Extract the (X, Y) coordinate from the center of the cell holding the provided text.  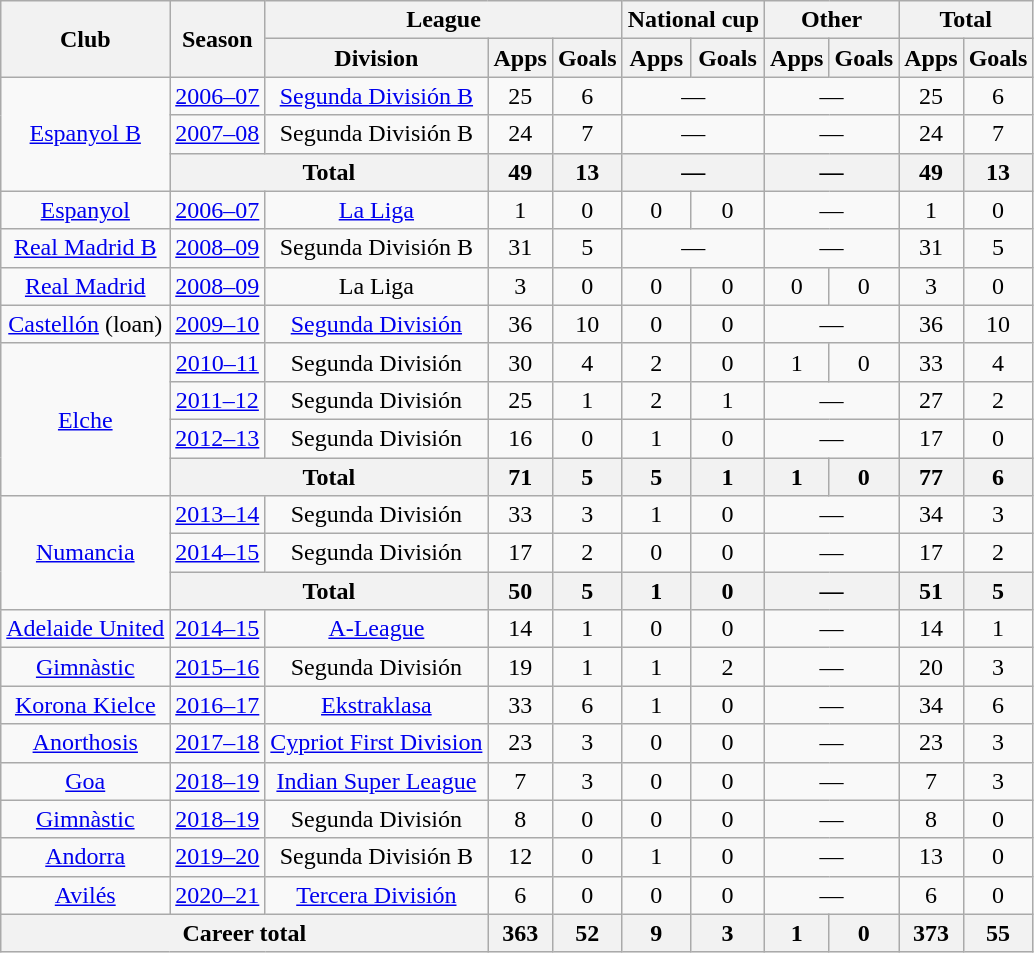
55 (998, 933)
Numancia (86, 553)
2010–11 (218, 362)
Ekstraklasa (376, 705)
9 (656, 933)
Division (376, 58)
Andorra (86, 857)
2016–17 (218, 705)
2007–08 (218, 134)
373 (931, 933)
Espanyol (86, 210)
A-League (376, 629)
2013–14 (218, 515)
Indian Super League (376, 781)
Career total (244, 933)
Club (86, 39)
19 (520, 667)
12 (520, 857)
Tercera División (376, 895)
Real Madrid B (86, 248)
Castellón (loan) (86, 324)
Avilés (86, 895)
Other (832, 20)
30 (520, 362)
2019–20 (218, 857)
Season (218, 39)
Adelaide United (86, 629)
2020–21 (218, 895)
Goa (86, 781)
National cup (693, 20)
2011–12 (218, 400)
51 (931, 591)
Espanyol B (86, 134)
2009–10 (218, 324)
27 (931, 400)
Cypriot First Division (376, 743)
71 (520, 477)
20 (931, 667)
2017–18 (218, 743)
League (444, 20)
52 (587, 933)
Elche (86, 419)
Anorthosis (86, 743)
Korona Kielce (86, 705)
50 (520, 591)
363 (520, 933)
2015–16 (218, 667)
77 (931, 477)
2012–13 (218, 438)
16 (520, 438)
Real Madrid (86, 286)
